Locate the cell with the specified text and output its [X, Y] center coordinate. 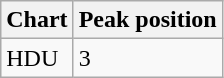
3 [148, 58]
HDU [37, 58]
Chart [37, 20]
Peak position [148, 20]
